Output the (X, Y) coordinate of the center of the cell containing the given text.  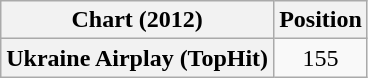
Position (321, 20)
Ukraine Airplay (TopHit) (138, 58)
Chart (2012) (138, 20)
155 (321, 58)
